For the text-containing cell, return its midpoint in [X, Y] coordinate format. 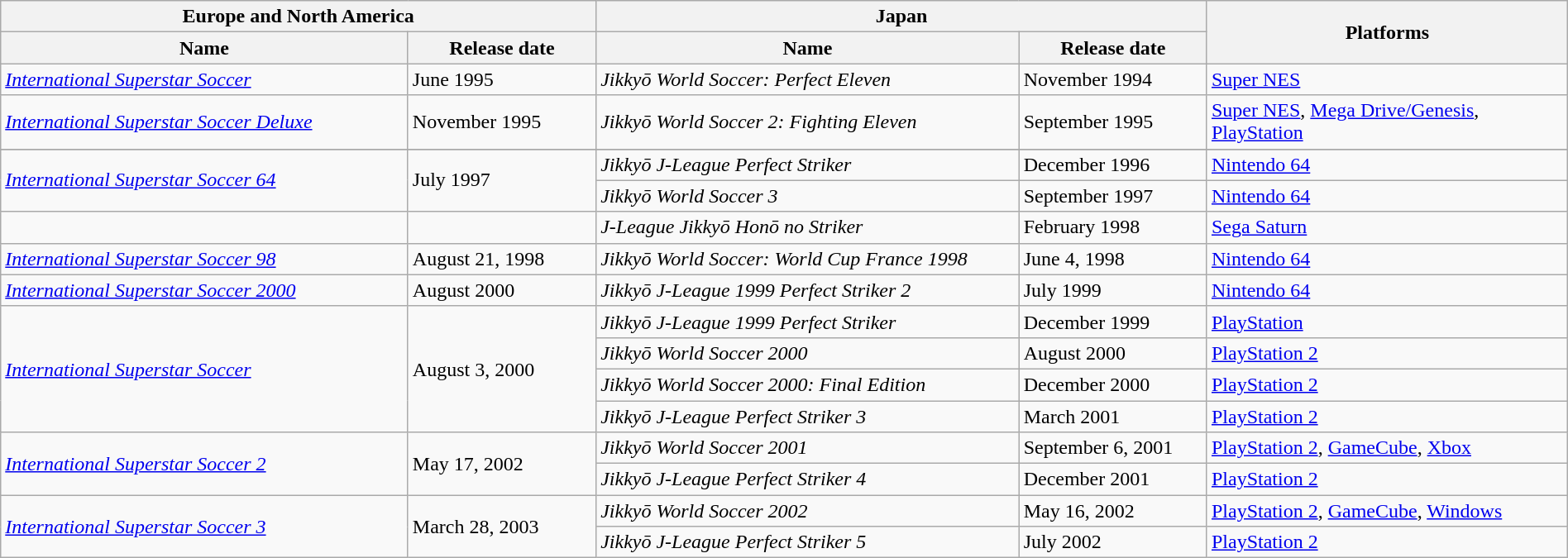
PlayStation [1387, 322]
July 2002 [1113, 542]
International Superstar Soccer 3 [205, 527]
August 3, 2000 [501, 369]
December 2001 [1113, 479]
Jikkyō World Soccer 2001 [808, 448]
December 2000 [1113, 384]
Jikkyō J-League Perfect Striker 3 [808, 416]
February 1998 [1113, 227]
Japan [901, 17]
August 21, 1998 [501, 259]
March 28, 2003 [501, 527]
International Superstar Soccer 64 [205, 180]
Europe and North America [299, 17]
September 6, 2001 [1113, 448]
J-League Jikkyō Honō no Striker [808, 227]
International Superstar Soccer 2000 [205, 290]
International Superstar Soccer Deluxe [205, 122]
Jikkyō J-League Perfect Striker [808, 165]
July 1997 [501, 180]
Sega Saturn [1387, 227]
PlayStation 2, GameCube, Xbox [1387, 448]
Super NES [1387, 79]
June 4, 1998 [1113, 259]
Jikkyō World Soccer 3 [808, 196]
September 1997 [1113, 196]
Jikkyō J-League Perfect Striker 4 [808, 479]
International Superstar Soccer 2 [205, 464]
May 17, 2002 [501, 464]
December 1999 [1113, 322]
Jikkyō J-League Perfect Striker 5 [808, 542]
May 16, 2002 [1113, 511]
November 1994 [1113, 79]
December 1996 [1113, 165]
Jikkyō World Soccer 2000: Final Edition [808, 384]
Jikkyō World Soccer: World Cup France 1998 [808, 259]
International Superstar Soccer 98 [205, 259]
Platforms [1387, 32]
July 1999 [1113, 290]
Jikkyō J-League 1999 Perfect Striker [808, 322]
Jikkyō World Soccer 2002 [808, 511]
June 1995 [501, 79]
Jikkyō World Soccer 2: Fighting Eleven [808, 122]
Jikkyō J-League 1999 Perfect Striker 2 [808, 290]
Jikkyō World Soccer: Perfect Eleven [808, 79]
March 2001 [1113, 416]
Jikkyō World Soccer 2000 [808, 353]
Super NES, Mega Drive/Genesis, PlayStation [1387, 122]
November 1995 [501, 122]
September 1995 [1113, 122]
PlayStation 2, GameCube, Windows [1387, 511]
